Search for the cell housing the specified text and yield its [x, y] center coordinate. 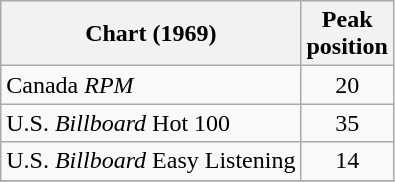
Canada RPM [151, 85]
U.S. Billboard Easy Listening [151, 161]
Peakposition [347, 34]
14 [347, 161]
Chart (1969) [151, 34]
35 [347, 123]
20 [347, 85]
U.S. Billboard Hot 100 [151, 123]
